Identify which cell holds the provided text, then report its (X, Y) central coordinate. 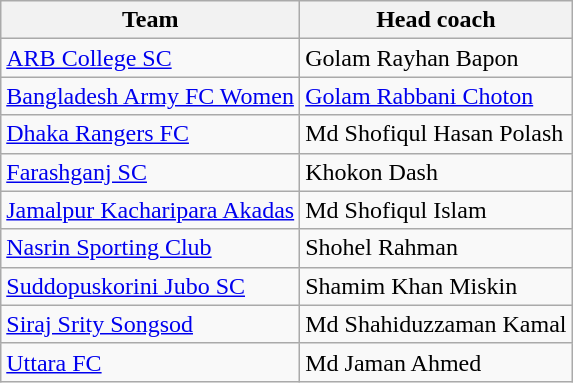
ARB College SC (150, 58)
Dhaka Rangers FC (150, 134)
Md Jaman Ahmed (436, 362)
Golam Rabbani Choton (436, 96)
Md Shofiqul Hasan Polash (436, 134)
Farashganj SC (150, 172)
Nasrin Sporting Club (150, 248)
Suddopuskorini Jubo SC (150, 286)
Jamalpur Kacharipara Akadas (150, 210)
Siraj Srity Songsod (150, 324)
Khokon Dash (436, 172)
Md Shofiqul Islam (436, 210)
Head coach (436, 20)
Bangladesh Army FC Women (150, 96)
Shohel Rahman (436, 248)
Uttara FC (150, 362)
Shamim Khan Miskin (436, 286)
Md Shahiduzzaman Kamal (436, 324)
Golam Rayhan Bapon (436, 58)
Team (150, 20)
